Pinpoint the cell where the given text exists, returning its (x, y) midpoint coordinate. 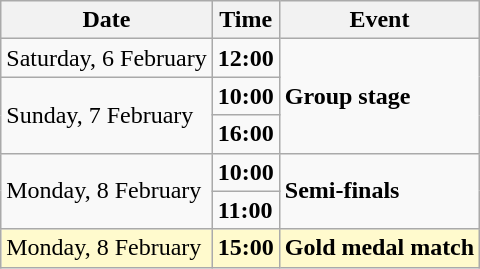
16:00 (246, 134)
Semi-finals (379, 191)
12:00 (246, 58)
Group stage (379, 96)
Event (379, 20)
Time (246, 20)
Sunday, 7 February (106, 115)
Gold medal match (379, 248)
11:00 (246, 210)
15:00 (246, 248)
Date (106, 20)
Saturday, 6 February (106, 58)
